Output the (x, y) coordinate of the center of the cell containing the given text.  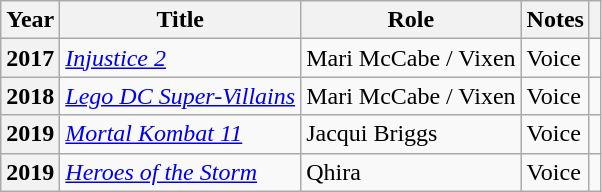
Qhira (411, 172)
2018 (30, 96)
2017 (30, 58)
Lego DC Super-Villains (180, 96)
Heroes of the Storm (180, 172)
Jacqui Briggs (411, 134)
Title (180, 20)
Injustice 2 (180, 58)
Role (411, 20)
Notes (555, 20)
Year (30, 20)
Mortal Kombat 11 (180, 134)
